Scan for the cell matching the given text and deliver its (X, Y) coordinate at center. 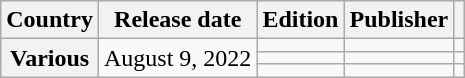
August 9, 2022 (177, 58)
Publisher (399, 20)
Release date (177, 20)
Country (50, 20)
Edition (300, 20)
Various (50, 58)
